Provide the (x, y) coordinate of the cell's center where the given text is located.  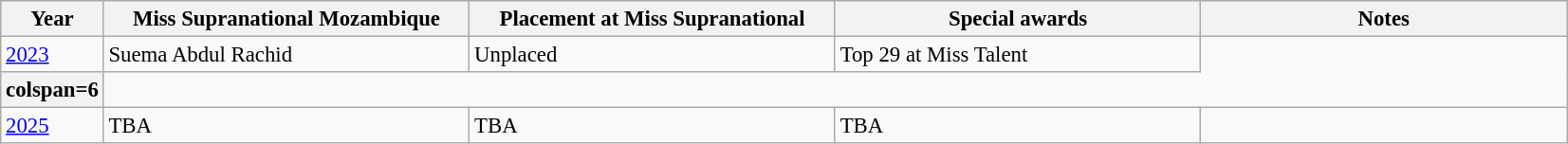
Suema Abdul Rachid (286, 55)
2025 (52, 126)
2023 (52, 55)
Notes (1384, 19)
Placement at Miss Supranational (653, 19)
Miss Supranational Mozambique (286, 19)
colspan=6 (52, 90)
Top 29 at Miss Talent (1018, 55)
Special awards (1018, 19)
Unplaced (653, 55)
Year (52, 19)
